Extract the (X, Y) coordinate from the center of the cell holding the provided text.  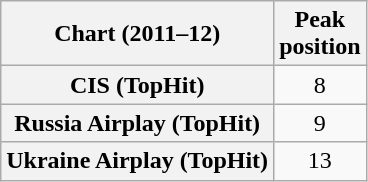
CIS (TopHit) (138, 85)
Chart (2011–12) (138, 34)
Russia Airplay (TopHit) (138, 123)
13 (320, 161)
8 (320, 85)
Ukraine Airplay (TopHit) (138, 161)
9 (320, 123)
Peakposition (320, 34)
